For the text-containing cell, return its midpoint in (x, y) coordinate format. 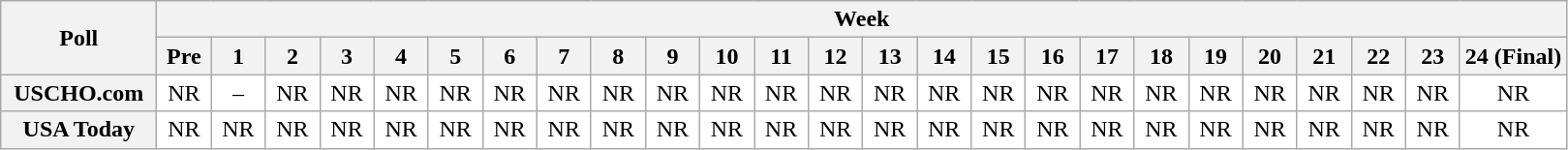
2 (292, 56)
19 (1215, 56)
24 (Final) (1513, 56)
9 (672, 56)
17 (1107, 56)
11 (781, 56)
22 (1378, 56)
13 (890, 56)
15 (999, 56)
20 (1270, 56)
8 (618, 56)
– (238, 93)
16 (1053, 56)
3 (347, 56)
Poll (79, 38)
14 (944, 56)
12 (836, 56)
23 (1432, 56)
21 (1324, 56)
USCHO.com (79, 93)
5 (455, 56)
1 (238, 56)
Week (862, 19)
USA Today (79, 130)
7 (564, 56)
10 (726, 56)
4 (401, 56)
Pre (184, 56)
6 (509, 56)
18 (1161, 56)
